Return the [X, Y] coordinate for the center point of the cell that contains the specified text.  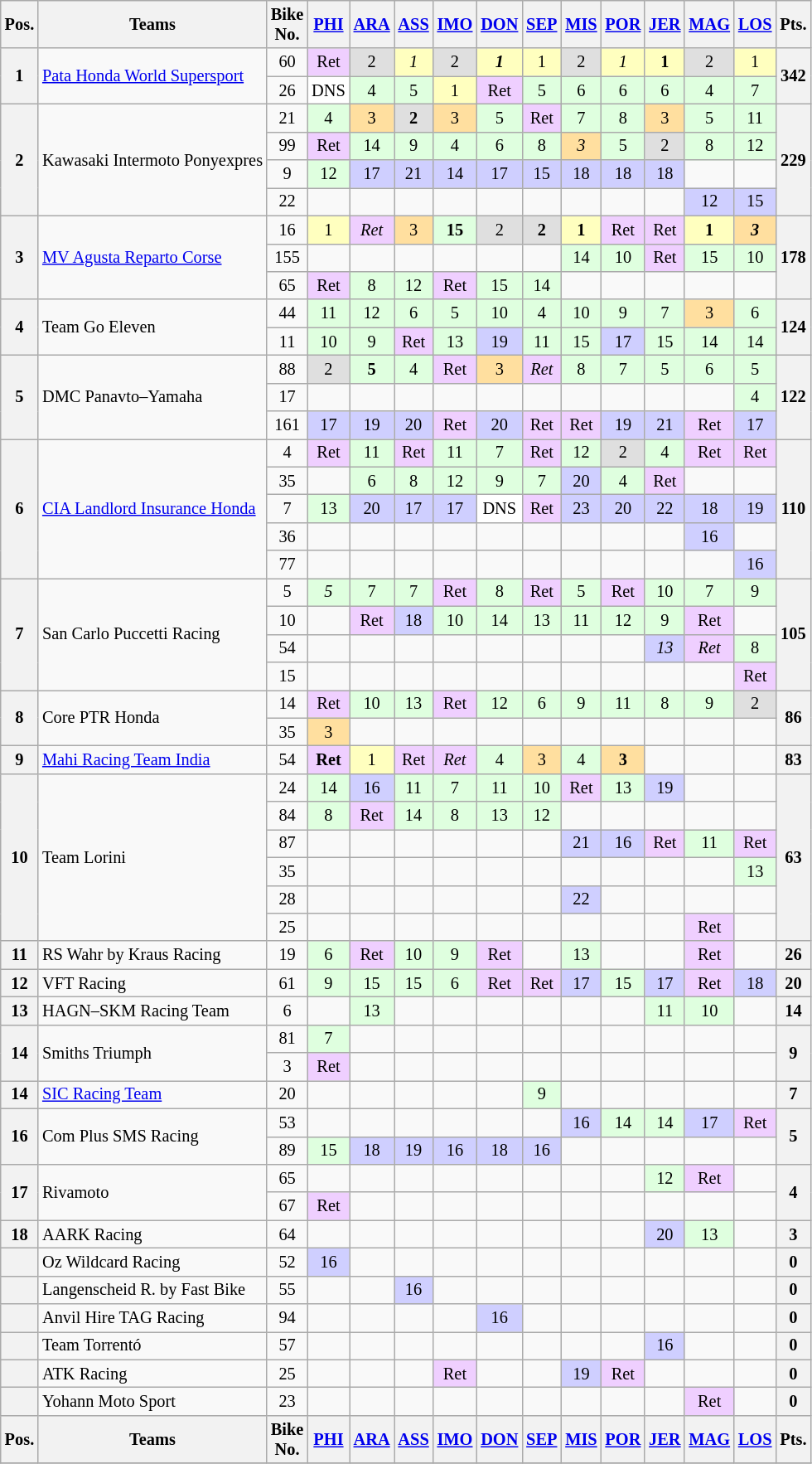
Kawasaki Intermoto Ponyexpres [152, 159]
89 [287, 1151]
110 [793, 508]
Yohann Moto Sport [152, 1402]
RS Wahr by Kraus Racing [152, 955]
161 [287, 425]
63 [793, 857]
122 [793, 396]
229 [793, 159]
Smiths Triumph [152, 1053]
Com Plus SMS Racing [152, 1136]
84 [287, 816]
64 [287, 1234]
155 [287, 258]
83 [793, 759]
24 [287, 788]
DMC Panavto–Yamaha [152, 396]
Oz Wildcard Racing [152, 1262]
28 [287, 899]
86 [793, 718]
Rivamoto [152, 1192]
36 [287, 536]
SIC Racing Team [152, 1094]
ATK Racing [152, 1374]
Team Torrentó [152, 1345]
87 [287, 843]
61 [287, 983]
Team Lorini [152, 857]
105 [793, 633]
178 [793, 257]
124 [793, 327]
52 [287, 1262]
Core PTR Honda [152, 718]
342 [793, 76]
HAGN–SKM Racing Team [152, 1011]
Team Go Eleven [152, 327]
57 [287, 1345]
81 [287, 1039]
VFT Racing [152, 983]
94 [287, 1318]
Pata Honda World Supersport [152, 76]
Mahi Racing Team India [152, 759]
CIA Landlord Insurance Honda [152, 508]
44 [287, 313]
Anvil Hire TAG Racing [152, 1318]
67 [287, 1206]
AARK Racing [152, 1234]
MV Agusta Reparto Corse [152, 257]
53 [287, 1122]
99 [287, 146]
55 [287, 1290]
88 [287, 369]
77 [287, 565]
Langenscheid R. by Fast Bike [152, 1290]
San Carlo Puccetti Racing [152, 633]
60 [287, 62]
